Return the [x, y] coordinate for the center point of the cell that contains the specified text.  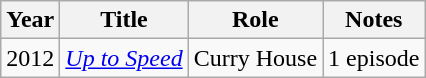
Role [255, 20]
Notes [374, 20]
1 episode [374, 58]
Title [124, 20]
Year [30, 20]
2012 [30, 58]
Curry House [255, 58]
Up to Speed [124, 58]
